Determine the [X, Y] coordinate at the center of the cell enclosing the given text.  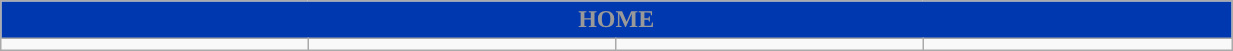
HOME [616, 20]
